Scan for the cell matching the given text and deliver its (x, y) coordinate at center. 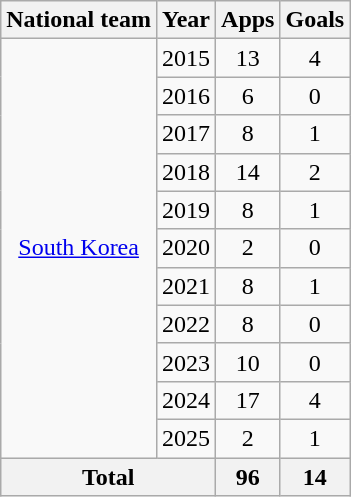
2019 (186, 210)
2018 (186, 172)
13 (248, 58)
2015 (186, 58)
2024 (186, 400)
96 (248, 477)
2020 (186, 248)
2016 (186, 96)
Goals (315, 20)
10 (248, 362)
6 (248, 96)
National team (79, 20)
17 (248, 400)
Apps (248, 20)
2017 (186, 134)
2021 (186, 286)
Year (186, 20)
2023 (186, 362)
Total (108, 477)
2022 (186, 324)
2025 (186, 438)
South Korea (79, 248)
